Return the (X, Y) coordinate for the center point of the cell that contains the specified text.  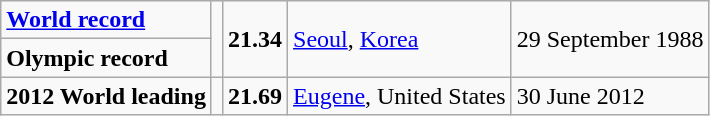
World record (106, 20)
Olympic record (106, 58)
30 June 2012 (610, 96)
29 September 1988 (610, 39)
21.69 (254, 96)
2012 World leading (106, 96)
Seoul, Korea (400, 39)
Eugene, United States (400, 96)
21.34 (254, 39)
